Return the [X, Y] coordinate for the center point of the cell that contains the specified text.  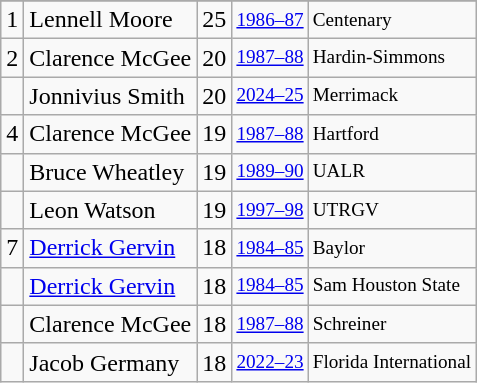
Merrimack [392, 96]
25 [214, 20]
Schreiner [392, 324]
7 [12, 248]
1 [12, 20]
1989–90 [270, 172]
UALR [392, 172]
1997–98 [270, 210]
Leon Watson [110, 210]
Jonnivius Smith [110, 96]
Florida International [392, 362]
2022–23 [270, 362]
Hardin-Simmons [392, 58]
2 [12, 58]
UTRGV [392, 210]
Bruce Wheatley [110, 172]
Sam Houston State [392, 286]
Hartford [392, 134]
Jacob Germany [110, 362]
1986–87 [270, 20]
2024–25 [270, 96]
Centenary [392, 20]
Baylor [392, 248]
4 [12, 134]
Lennell Moore [110, 20]
